Locate the cell with the specified text and output its (X, Y) center coordinate. 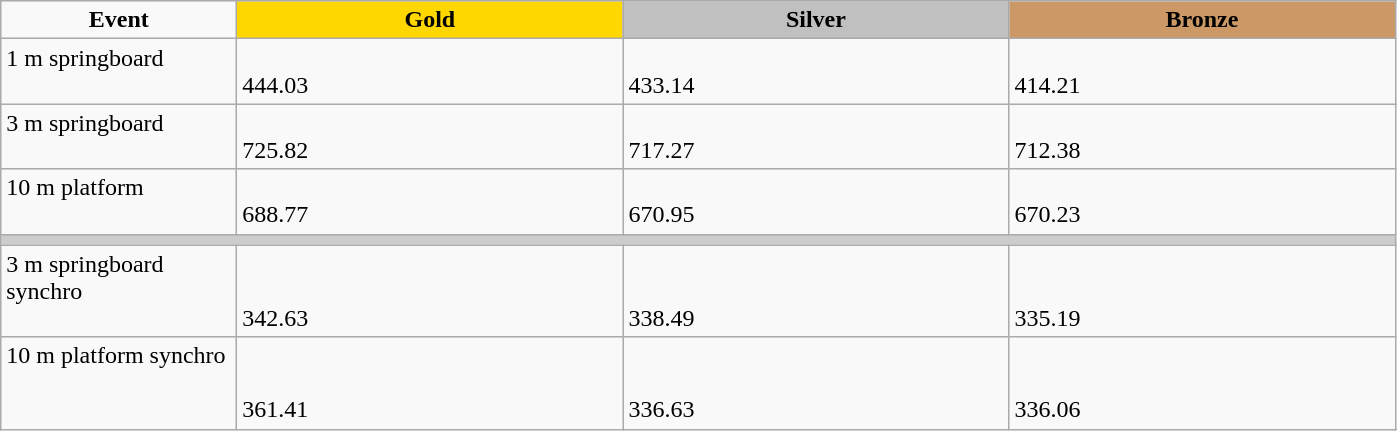
1 m springboard (119, 72)
725.82 (430, 136)
Silver (816, 20)
712.38 (1202, 136)
335.19 (1202, 291)
338.49 (816, 291)
670.95 (816, 202)
433.14 (816, 72)
Bronze (1202, 20)
10 m platform synchro (119, 383)
336.63 (816, 383)
3 m springboard synchro (119, 291)
10 m platform (119, 202)
670.23 (1202, 202)
444.03 (430, 72)
Gold (430, 20)
336.06 (1202, 383)
3 m springboard (119, 136)
Event (119, 20)
688.77 (430, 202)
414.21 (1202, 72)
361.41 (430, 383)
342.63 (430, 291)
717.27 (816, 136)
